Locate the cell with the specified text and output its [X, Y] center coordinate. 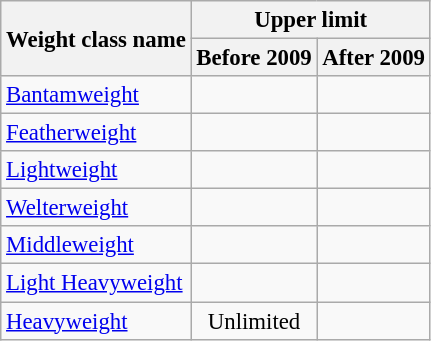
Middleweight [96, 245]
Heavyweight [96, 321]
Lightweight [96, 170]
Featherweight [96, 133]
Light Heavyweight [96, 283]
After 2009 [374, 58]
Unlimited [254, 321]
Welterweight [96, 208]
Weight class name [96, 38]
Bantamweight [96, 95]
Upper limit [310, 20]
Before 2009 [254, 58]
